Determine the [x, y] coordinate at the center of the cell enclosing the given text.  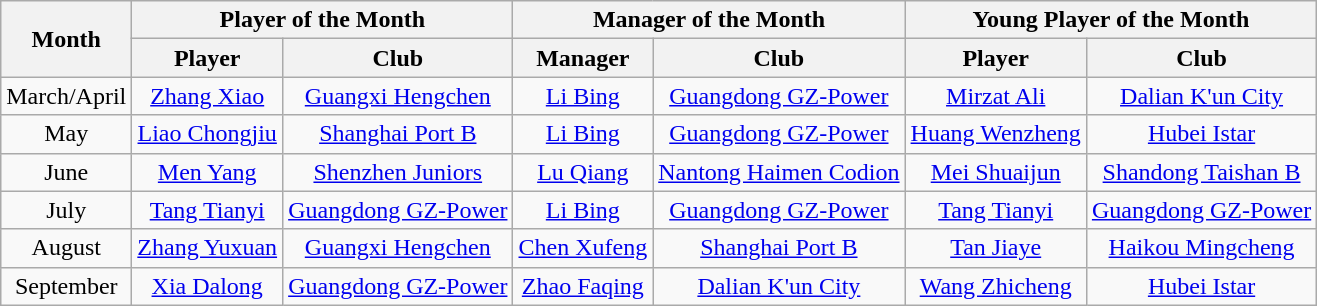
Wang Zhicheng [996, 286]
Zhang Yuxuan [208, 248]
June [66, 172]
Player of the Month [322, 20]
Tan Jiaye [996, 248]
May [66, 134]
March/April [66, 96]
Young Player of the Month [1111, 20]
Zhao Faqing [583, 286]
Mirzat Ali [996, 96]
Manager [583, 58]
Shenzhen Juniors [398, 172]
Nantong Haimen Codion [779, 172]
July [66, 210]
Men Yang [208, 172]
Haikou Mingcheng [1201, 248]
Lu Qiang [583, 172]
September [66, 286]
Mei Shuaijun [996, 172]
Month [66, 39]
Zhang Xiao [208, 96]
Manager of the Month [709, 20]
Xia Dalong [208, 286]
August [66, 248]
Liao Chongjiu [208, 134]
Shandong Taishan B [1201, 172]
Huang Wenzheng [996, 134]
Chen Xufeng [583, 248]
